Return (x, y) of the center of cell containing provided text 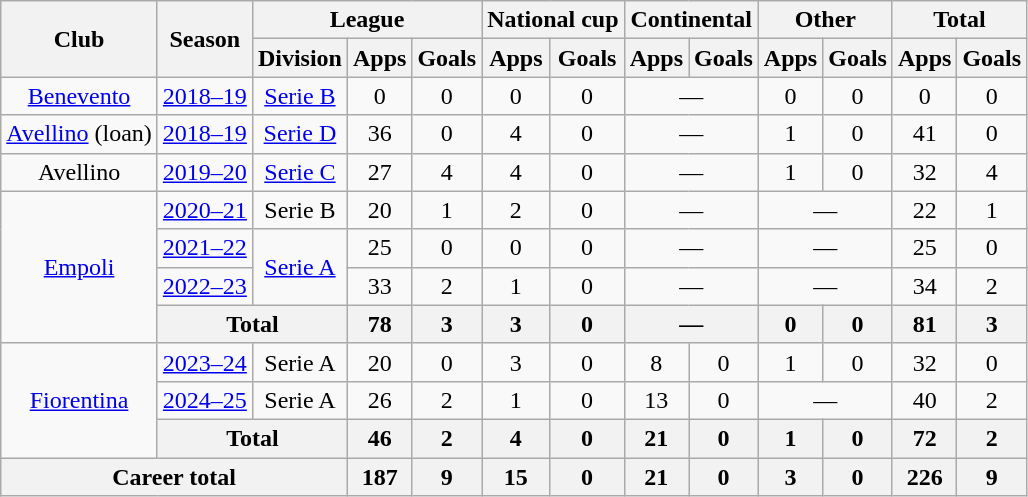
Empoli (80, 267)
26 (379, 400)
Division (300, 58)
187 (379, 477)
46 (379, 438)
Avellino (loan) (80, 134)
41 (924, 134)
Club (80, 39)
15 (516, 477)
33 (379, 286)
Career total (174, 477)
78 (379, 324)
Serie C (300, 172)
81 (924, 324)
National cup (553, 20)
2020–21 (204, 210)
2023–24 (204, 362)
League (366, 20)
72 (924, 438)
Serie D (300, 134)
36 (379, 134)
2021–22 (204, 248)
Season (204, 39)
226 (924, 477)
13 (656, 400)
Fiorentina (80, 400)
2022–23 (204, 286)
Avellino (80, 172)
40 (924, 400)
22 (924, 210)
Continental (691, 20)
Benevento (80, 96)
34 (924, 286)
8 (656, 362)
Other (825, 20)
2024–25 (204, 400)
2019–20 (204, 172)
27 (379, 172)
